Scan for the cell matching the given text and deliver its [x, y] coordinate at center. 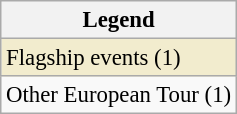
Flagship events (1) [119, 58]
Other European Tour (1) [119, 95]
Legend [119, 20]
